For the text-containing cell, return its midpoint in (x, y) coordinate format. 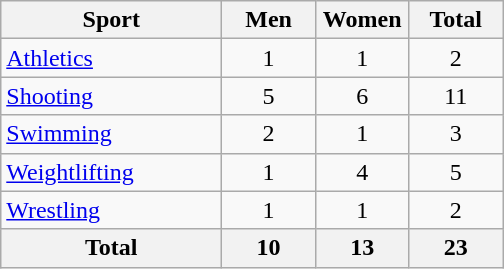
13 (362, 248)
23 (456, 248)
3 (456, 134)
Wrestling (112, 210)
Athletics (112, 58)
11 (456, 96)
Swimming (112, 134)
Shooting (112, 96)
Women (362, 20)
Sport (112, 20)
10 (269, 248)
4 (362, 172)
Men (269, 20)
6 (362, 96)
Weightlifting (112, 172)
